Output the (X, Y) coordinate of the center of the cell containing the given text.  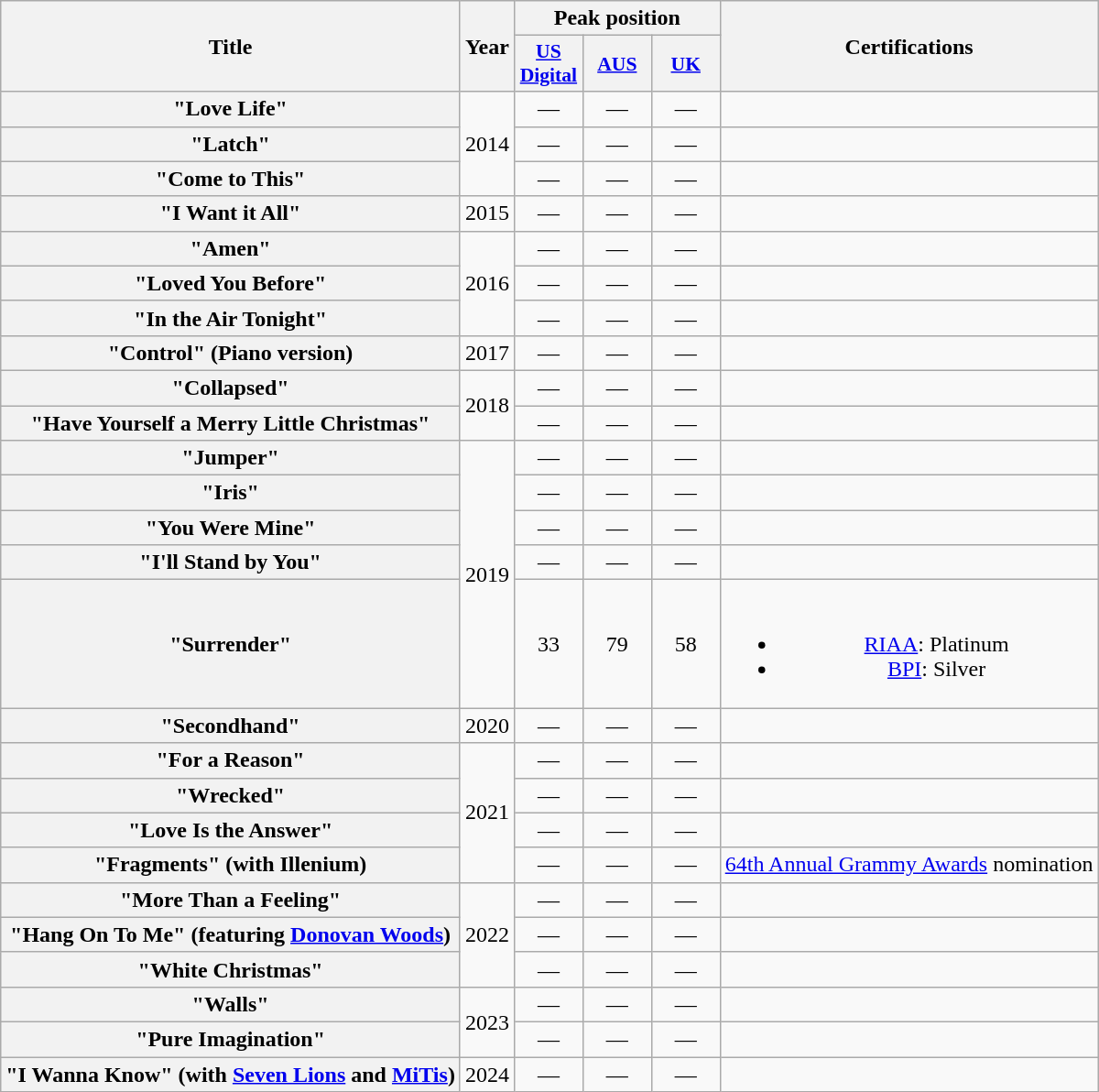
"Pure Imagination" (231, 1039)
2018 (487, 405)
33 (548, 644)
"In the Air Tonight" (231, 318)
"Come to This" (231, 179)
"Collapsed" (231, 388)
Title (231, 46)
"I'll Stand by You" (231, 562)
"I Want it All" (231, 213)
2014 (487, 144)
Year (487, 46)
64th Annual Grammy Awards nomination (909, 865)
"Jumper" (231, 458)
"Fragments" (with Illenium) (231, 865)
Peak position (617, 18)
"You Were Mine" (231, 528)
2021 (487, 813)
"Iris" (231, 493)
"Walls" (231, 1004)
RIAA: PlatinumBPI: Silver (909, 644)
Certifications (909, 46)
2015 (487, 213)
"Love Is the Answer" (231, 830)
"Hang On To Me" (featuring Donovan Woods) (231, 934)
"Control" (Piano version) (231, 353)
"Latch" (231, 144)
2017 (487, 353)
2023 (487, 1021)
"Loved You Before" (231, 283)
2022 (487, 934)
2020 (487, 726)
2024 (487, 1075)
US Digital (548, 64)
AUS (617, 64)
79 (617, 644)
"I Wanna Know" (with Seven Lions and MiTis) (231, 1075)
2019 (487, 574)
"Amen" (231, 248)
"Have Yourself a Merry Little Christmas" (231, 422)
UK (685, 64)
"Wrecked" (231, 795)
2016 (487, 283)
"White Christmas" (231, 969)
58 (685, 644)
"For a Reason" (231, 760)
"Surrender" (231, 644)
"More Than a Feeling" (231, 900)
"Love Life" (231, 109)
"Secondhand" (231, 726)
